Return (x, y) of the center of cell containing provided text 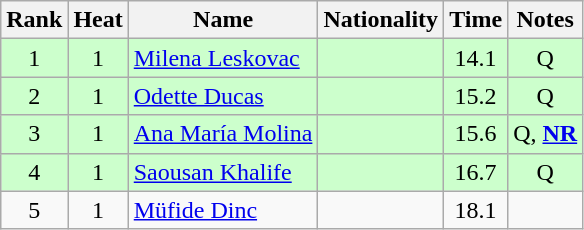
Milena Leskovac (223, 58)
5 (34, 210)
4 (34, 172)
Odette Ducas (223, 96)
15.6 (476, 134)
14.1 (476, 58)
Saousan Khalife (223, 172)
Name (223, 20)
2 (34, 96)
3 (34, 134)
Nationality (381, 20)
Rank (34, 20)
Time (476, 20)
Q, NR (546, 134)
Notes (546, 20)
Müfide Dinc (223, 210)
15.2 (476, 96)
Heat (98, 20)
18.1 (476, 210)
16.7 (476, 172)
Ana María Molina (223, 134)
